For the text-containing cell, return its midpoint in (X, Y) coordinate format. 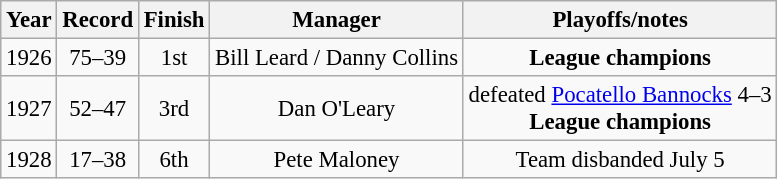
6th (174, 160)
League champions (620, 58)
Dan O'Leary (337, 108)
Finish (174, 20)
Playoffs/notes (620, 20)
17–38 (98, 160)
Bill Leard / Danny Collins (337, 58)
defeated Pocatello Bannocks 4–3League champions (620, 108)
52–47 (98, 108)
1928 (29, 160)
Record (98, 20)
1927 (29, 108)
Manager (337, 20)
Year (29, 20)
1926 (29, 58)
Pete Maloney (337, 160)
1st (174, 58)
75–39 (98, 58)
3rd (174, 108)
Team disbanded July 5 (620, 160)
